Find where the given text appears and provide that cell's center as (x, y) coordinate. 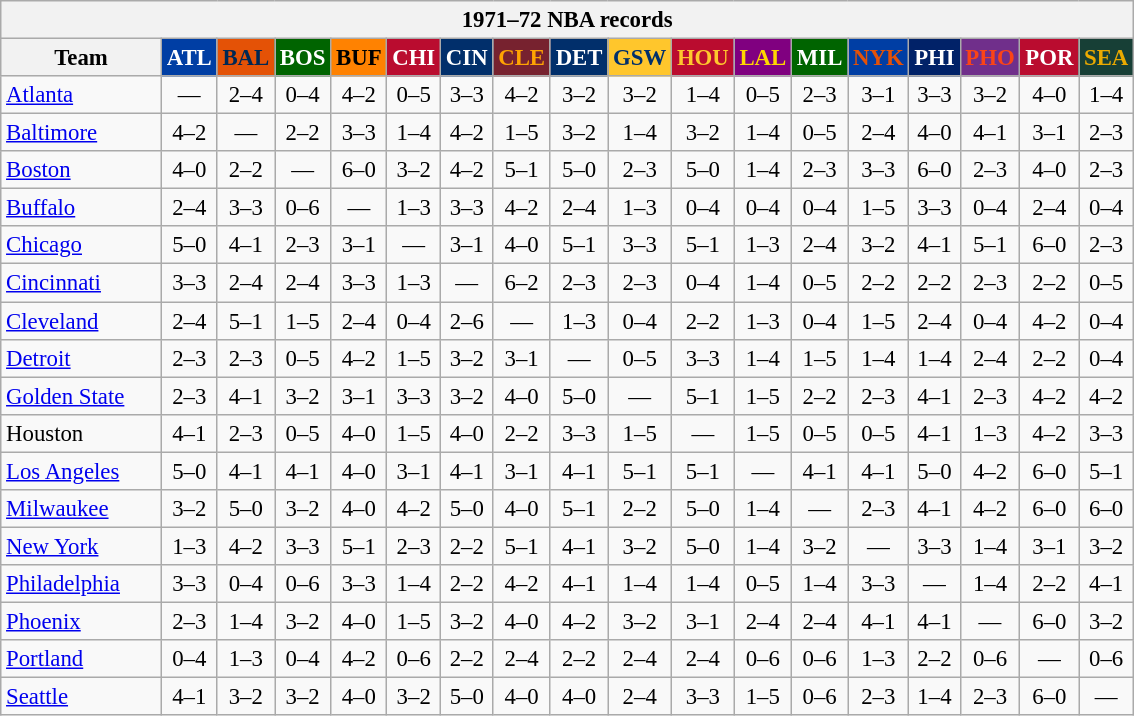
BUF (359, 58)
Baltimore (82, 133)
ATL (189, 58)
DET (578, 58)
Los Angeles (82, 471)
BOS (303, 58)
2–6 (467, 321)
6–2 (522, 283)
Boston (82, 170)
Seattle (82, 697)
MIL (820, 58)
NYK (878, 58)
CLE (522, 58)
Cincinnati (82, 283)
Atlanta (82, 95)
Buffalo (82, 208)
CHI (414, 58)
BAL (246, 58)
POR (1050, 58)
Phoenix (82, 621)
SEA (1106, 58)
GSW (640, 58)
1971–72 NBA records (568, 20)
Golden State (82, 396)
PHO (990, 58)
Cleveland (82, 321)
Milwaukee (82, 509)
LAL (762, 58)
Chicago (82, 245)
PHI (934, 58)
HOU (704, 58)
CIN (467, 58)
New York (82, 546)
Detroit (82, 358)
Portland (82, 659)
Houston (82, 433)
Philadelphia (82, 584)
Team (82, 58)
